Locate the cell with the specified text and output its [X, Y] center coordinate. 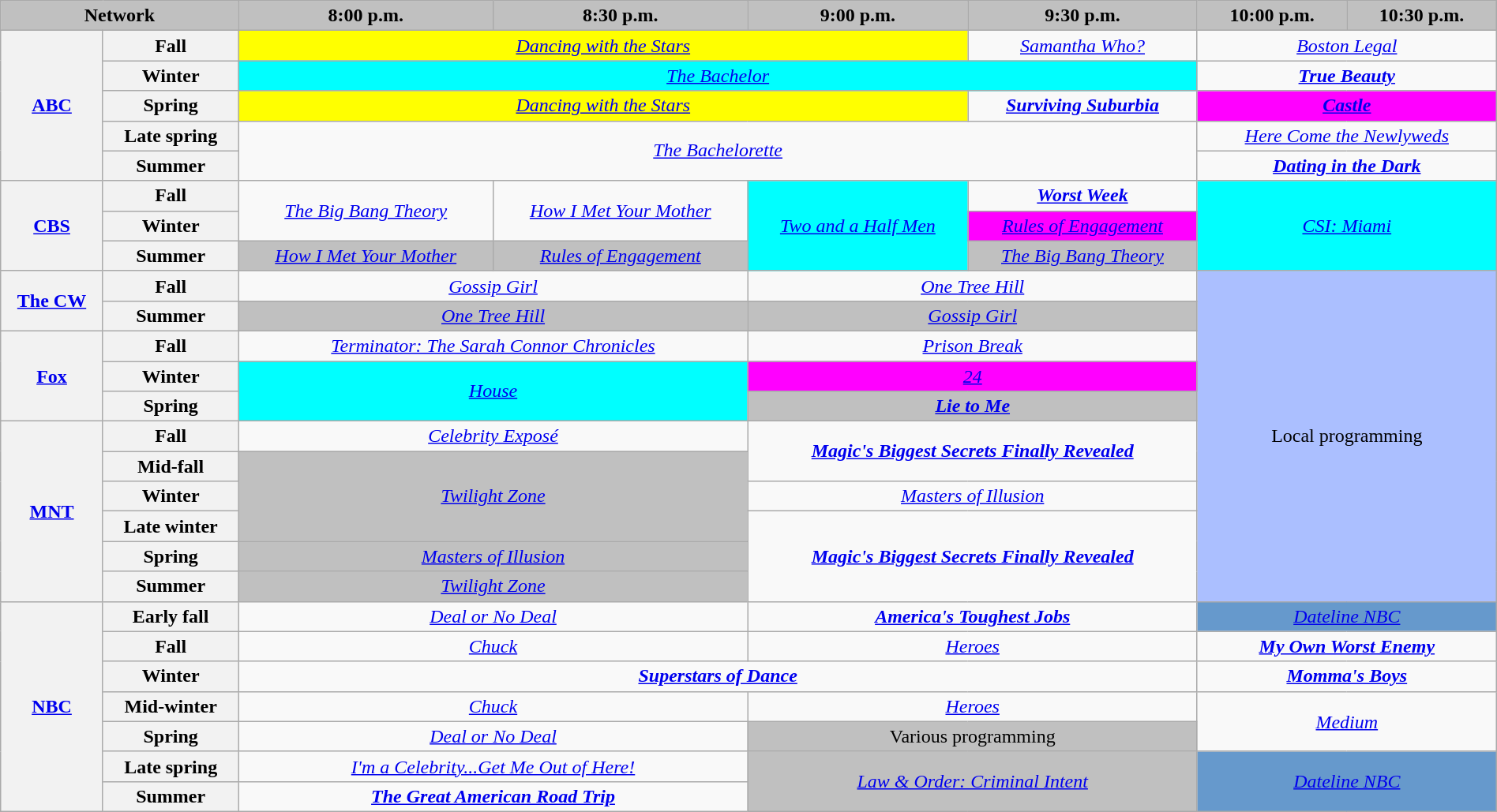
Local programming [1347, 436]
Mid-fall [171, 466]
The CW [52, 301]
America's Toughest Jobs [973, 616]
Superstars of Dance [718, 676]
Surviving Suburbia [1083, 106]
Mid-winter [171, 706]
Prison Break [973, 346]
Medium [1347, 721]
Fox [52, 376]
Dating in the Dark [1347, 166]
8:30 p.m. [621, 16]
Lie to Me [973, 406]
Early fall [171, 616]
I'm a Celebrity...Get Me Out of Here! [493, 766]
House [493, 391]
10:00 p.m. [1271, 16]
Momma's Boys [1347, 676]
9:00 p.m. [857, 16]
Samantha Who? [1083, 46]
Castle [1347, 106]
CSI: Miami [1347, 226]
9:30 p.m. [1083, 16]
Celebrity Exposé [493, 436]
Late winter [171, 526]
Boston Legal [1347, 46]
Law & Order: Criminal Intent [973, 781]
MNT [52, 511]
Worst Week [1083, 196]
True Beauty [1347, 76]
NBC [52, 706]
Terminator: The Sarah Connor Chronicles [493, 346]
ABC [52, 106]
Two and a Half Men [857, 226]
Here Come the Newlyweds [1347, 136]
10:30 p.m. [1421, 16]
CBS [52, 226]
Various programming [973, 736]
My Own Worst Enemy [1347, 646]
8:00 p.m. [366, 16]
24 [973, 376]
The Bachelorette [718, 151]
Network [120, 16]
The Bachelor [718, 76]
The Great American Road Trip [493, 796]
